Capture the cell that displays the provided text and extract its [x, y] central coordinate. 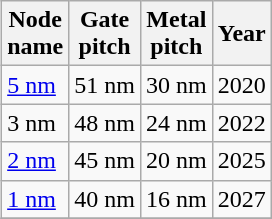
5 nm [36, 85]
20 nm [176, 161]
2 nm [36, 161]
51 nm [105, 85]
16 nm [176, 199]
30 nm [176, 85]
24 nm [176, 123]
2020 [242, 85]
2025 [242, 161]
2022 [242, 123]
Nodename [36, 34]
1 nm [36, 199]
40 nm [105, 199]
Metalpitch [176, 34]
48 nm [105, 123]
Year [242, 34]
Gatepitch [105, 34]
2027 [242, 199]
45 nm [105, 161]
3 nm [36, 123]
